For the text-containing cell, return its midpoint in (X, Y) coordinate format. 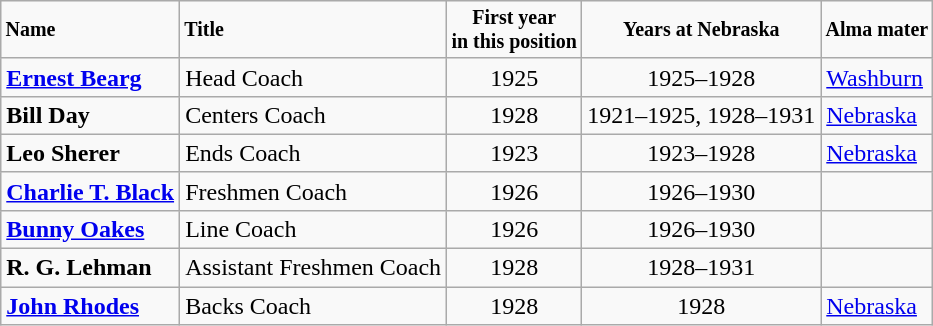
Bill Day (90, 115)
1928–1931 (702, 268)
1923–1928 (702, 153)
Title (314, 30)
Leo Sherer (90, 153)
Bunny Oakes (90, 229)
Centers Coach (314, 115)
Name (90, 30)
First yearin this position (514, 30)
Ernest Bearg (90, 77)
Alma mater (877, 30)
1925–1928 (702, 77)
Ends Coach (314, 153)
Charlie T. Black (90, 191)
Years at Nebraska (702, 30)
Head Coach (314, 77)
1923 (514, 153)
Line Coach (314, 229)
1921–1925, 1928–1931 (702, 115)
Backs Coach (314, 306)
Freshmen Coach (314, 191)
1925 (514, 77)
Assistant Freshmen Coach (314, 268)
Washburn (877, 77)
John Rhodes (90, 306)
R. G. Lehman (90, 268)
